Output the (X, Y) coordinate of the center of the cell containing the given text.  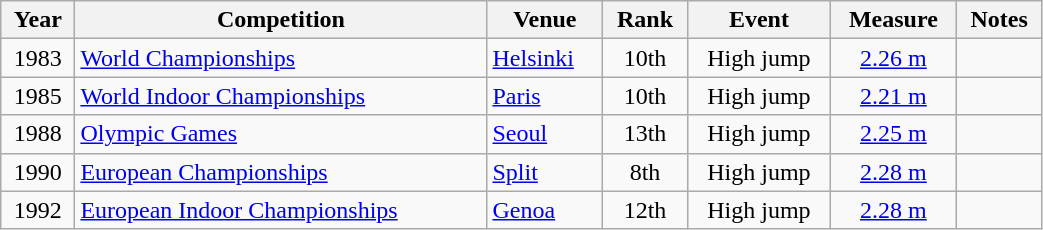
1985 (38, 96)
World Championships (281, 58)
Olympic Games (281, 134)
Notes (999, 20)
Venue (545, 20)
1992 (38, 210)
1983 (38, 58)
European Indoor Championships (281, 210)
World Indoor Championships (281, 96)
Split (545, 172)
Event (759, 20)
2.26 m (894, 58)
Year (38, 20)
Paris (545, 96)
1988 (38, 134)
European Championships (281, 172)
2.25 m (894, 134)
Competition (281, 20)
1990 (38, 172)
Rank (645, 20)
Measure (894, 20)
2.21 m (894, 96)
8th (645, 172)
13th (645, 134)
Seoul (545, 134)
Helsinki (545, 58)
Genoa (545, 210)
12th (645, 210)
